Determine the [x, y] coordinate at the center of the cell enclosing the given text.  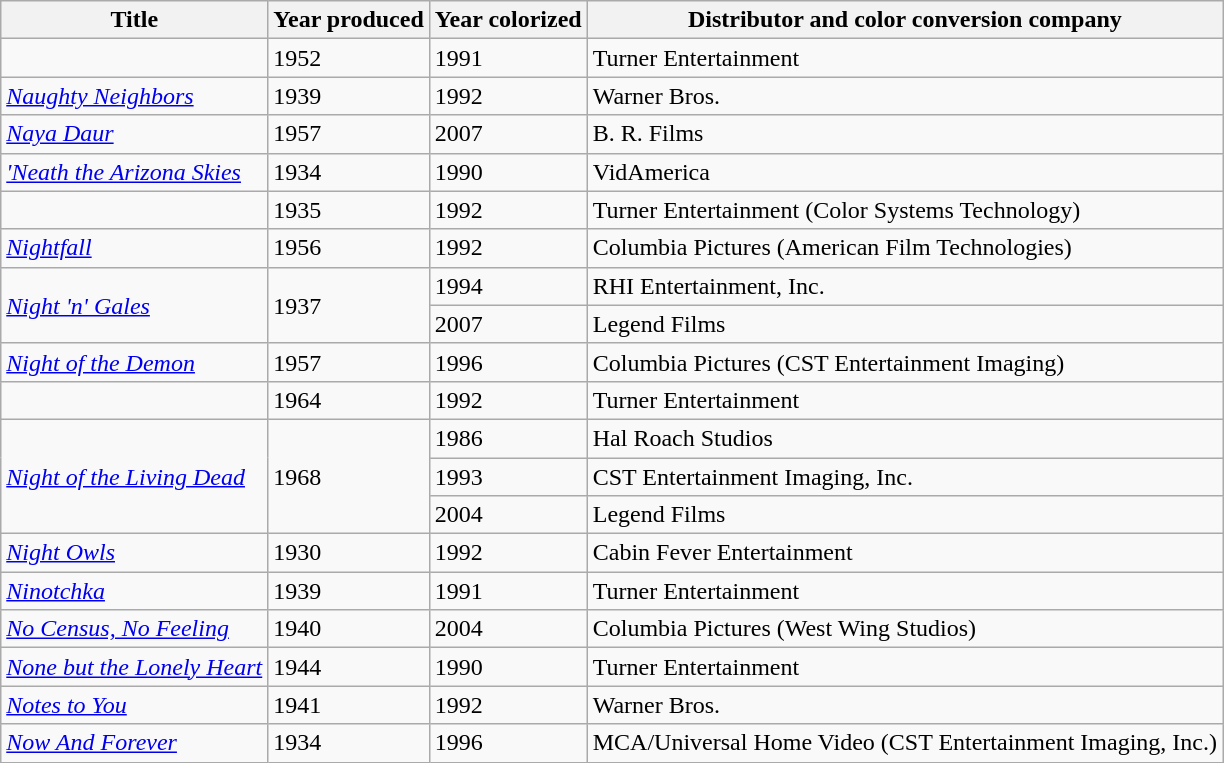
1993 [508, 477]
1986 [508, 438]
Night 'n' Gales [134, 305]
Columbia Pictures (CST Entertainment Imaging) [904, 362]
Turner Entertainment (Color Systems Technology) [904, 210]
1941 [349, 705]
1940 [349, 629]
'Neath the Arizona Skies [134, 172]
Hal Roach Studios [904, 438]
CST Entertainment Imaging, Inc. [904, 477]
Columbia Pictures (American Film Technologies) [904, 248]
Title [134, 20]
1935 [349, 210]
Naughty Neighbors [134, 96]
1956 [349, 248]
No Census, No Feeling [134, 629]
Notes to You [134, 705]
Night of the Living Dead [134, 476]
Ninotchka [134, 591]
B. R. Films [904, 134]
1964 [349, 400]
1952 [349, 58]
Year colorized [508, 20]
None but the Lonely Heart [134, 667]
Cabin Fever Entertainment [904, 553]
VidAmerica [904, 172]
1937 [349, 305]
MCA/Universal Home Video (CST Entertainment Imaging, Inc.) [904, 743]
Now And Forever [134, 743]
RHI Entertainment, Inc. [904, 286]
Year produced [349, 20]
Night of the Demon [134, 362]
1944 [349, 667]
Columbia Pictures (West Wing Studios) [904, 629]
1968 [349, 476]
Nightfall [134, 248]
1994 [508, 286]
Night Owls [134, 553]
Distributor and color conversion company [904, 20]
Naya Daur [134, 134]
1930 [349, 553]
